Provide the (x, y) coordinate of the cell's center where the given text is located.  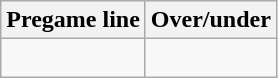
Over/under (210, 20)
Pregame line (74, 20)
